Pinpoint the cell where the given text exists, returning its [X, Y] midpoint coordinate. 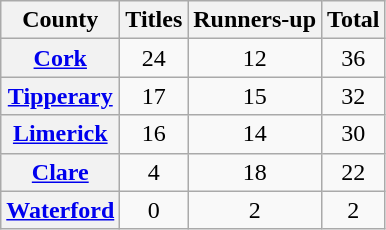
16 [154, 134]
32 [354, 96]
12 [255, 58]
Titles [154, 20]
0 [154, 210]
Total [354, 20]
15 [255, 96]
30 [354, 134]
22 [354, 172]
Limerick [60, 134]
24 [154, 58]
Cork [60, 58]
14 [255, 134]
36 [354, 58]
Clare [60, 172]
County [60, 20]
17 [154, 96]
18 [255, 172]
Tipperary [60, 96]
4 [154, 172]
Waterford [60, 210]
Runners-up [255, 20]
